Return [x, y] of the center of cell containing provided text 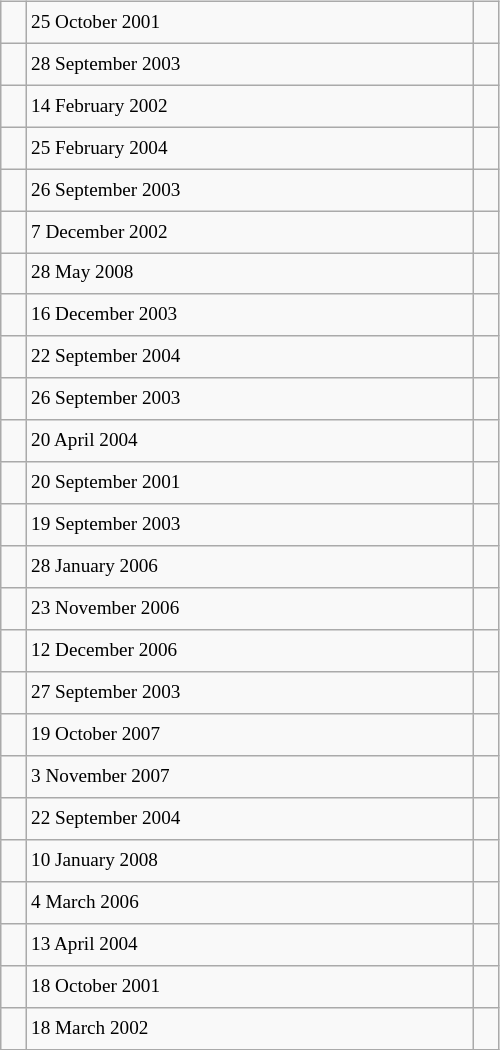
3 November 2007 [249, 777]
14 February 2002 [249, 106]
25 October 2001 [249, 22]
12 December 2006 [249, 651]
20 April 2004 [249, 441]
25 February 2004 [249, 148]
28 May 2008 [249, 274]
10 January 2008 [249, 861]
18 March 2002 [249, 1028]
20 September 2001 [249, 483]
27 September 2003 [249, 693]
18 October 2001 [249, 986]
19 October 2007 [249, 735]
19 September 2003 [249, 525]
23 November 2006 [249, 609]
16 December 2003 [249, 315]
13 April 2004 [249, 944]
28 September 2003 [249, 64]
7 December 2002 [249, 232]
28 January 2006 [249, 567]
4 March 2006 [249, 902]
